From the cell containing the given text, extract its center point as [X, Y] coordinate. 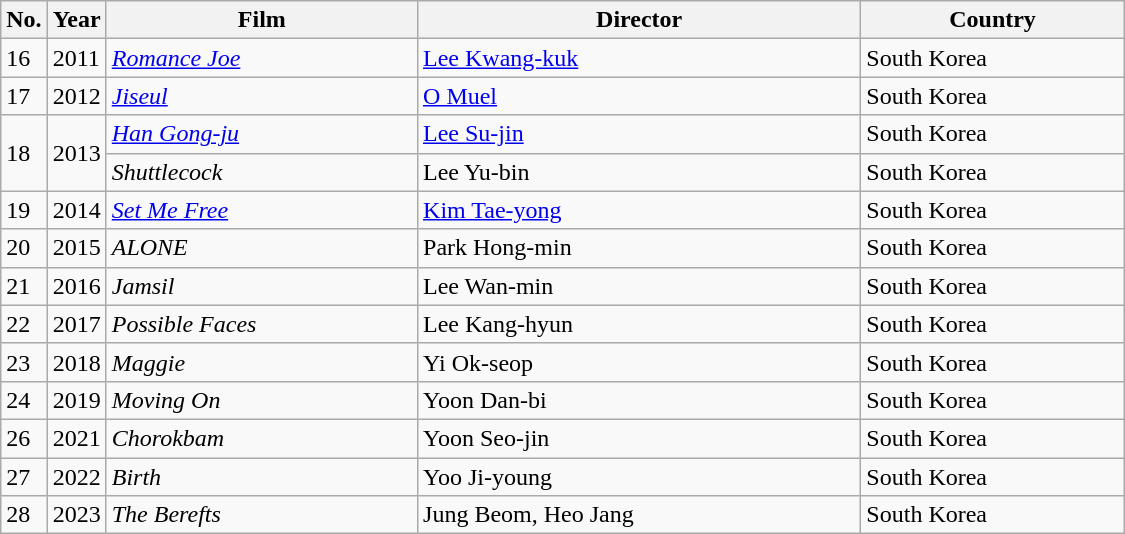
Yi Ok-seop [640, 362]
Lee Wan-min [640, 286]
Lee Kang-hyun [640, 324]
Film [262, 20]
Yoon Dan-bi [640, 400]
2015 [76, 248]
2018 [76, 362]
Set Me Free [262, 210]
Chorokbam [262, 438]
2011 [76, 58]
26 [24, 438]
2023 [76, 515]
Shuttlecock [262, 172]
Birth [262, 477]
Kim Tae-yong [640, 210]
17 [24, 96]
2013 [76, 153]
Lee Su-jin [640, 134]
20 [24, 248]
2016 [76, 286]
No. [24, 20]
2012 [76, 96]
18 [24, 153]
Jung Beom, Heo Jang [640, 515]
28 [24, 515]
ALONE [262, 248]
Year [76, 20]
O Muel [640, 96]
2014 [76, 210]
Romance Joe [262, 58]
19 [24, 210]
Country [992, 20]
16 [24, 58]
2022 [76, 477]
Jamsil [262, 286]
Lee Kwang-kuk [640, 58]
2017 [76, 324]
Director [640, 20]
24 [24, 400]
Possible Faces [262, 324]
Moving On [262, 400]
2019 [76, 400]
21 [24, 286]
Yoo Ji-young [640, 477]
Jiseul [262, 96]
Lee Yu-bin [640, 172]
22 [24, 324]
Maggie [262, 362]
27 [24, 477]
Yoon Seo-jin [640, 438]
Han Gong-ju [262, 134]
The Berefts [262, 515]
Park Hong-min [640, 248]
2021 [76, 438]
23 [24, 362]
